Determine the (X, Y) coordinate at the center of the cell enclosing the given text.  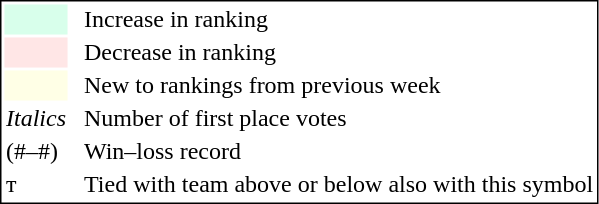
Win–loss record (338, 151)
(#–#) (36, 151)
Tied with team above or below also with this symbol (338, 185)
New to rankings from previous week (338, 85)
Increase in ranking (338, 19)
Number of first place votes (338, 119)
Italics (36, 119)
т (36, 185)
Decrease in ranking (338, 53)
